Pinpoint the cell where the given text exists, returning its (x, y) midpoint coordinate. 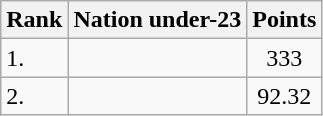
Nation under-23 (158, 20)
Rank (34, 20)
Points (284, 20)
92.32 (284, 96)
333 (284, 58)
1. (34, 58)
2. (34, 96)
